Locate the cell with the specified text and output its [x, y] center coordinate. 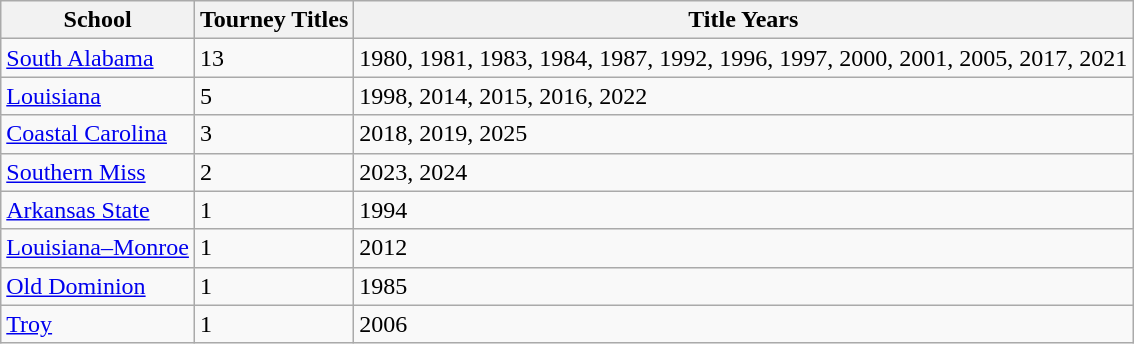
2 [274, 172]
2023, 2024 [744, 172]
1998, 2014, 2015, 2016, 2022 [744, 96]
Arkansas State [98, 210]
South Alabama [98, 58]
Title Years [744, 20]
Tourney Titles [274, 20]
1985 [744, 286]
5 [274, 96]
Troy [98, 324]
13 [274, 58]
Louisiana [98, 96]
2018, 2019, 2025 [744, 134]
3 [274, 134]
Old Dominion [98, 286]
Louisiana–Monroe [98, 248]
1980, 1981, 1983, 1984, 1987, 1992, 1996, 1997, 2000, 2001, 2005, 2017, 2021 [744, 58]
Southern Miss [98, 172]
School [98, 20]
2006 [744, 324]
2012 [744, 248]
1994 [744, 210]
Coastal Carolina [98, 134]
